Provide the [X, Y] coordinate of the cell's center where the given text is located.  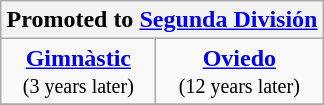
Oviedo(12 years later) [240, 72]
Gimnàstic(3 years later) [78, 72]
Promoted to Segunda División [162, 20]
